Capture the cell that displays the provided text and extract its (X, Y) central coordinate. 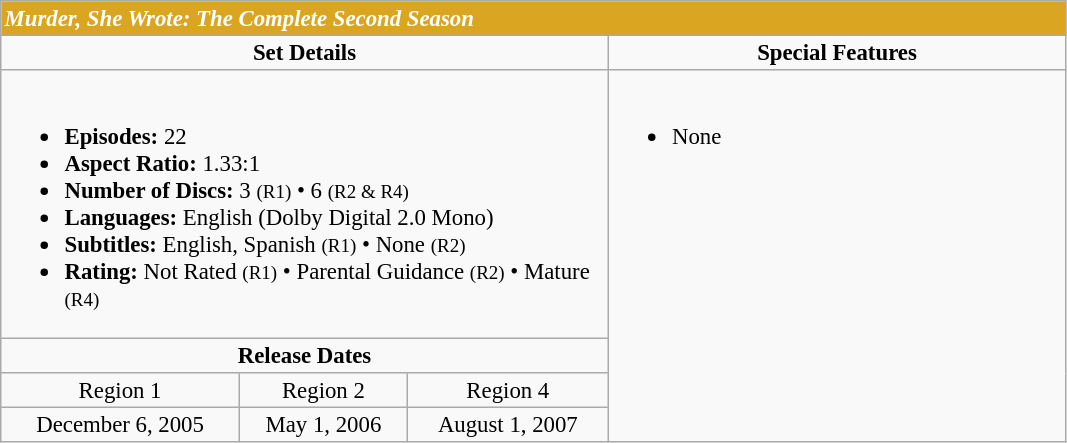
Region 4 (508, 390)
Release Dates (305, 356)
Region 1 (120, 390)
August 1, 2007 (508, 425)
May 1, 2006 (323, 425)
Special Features (837, 52)
Region 2 (323, 390)
December 6, 2005 (120, 425)
None (837, 256)
Set Details (305, 52)
Murder, She Wrote: The Complete Second Season (534, 18)
